Scan for the cell matching the given text and deliver its (X, Y) coordinate at center. 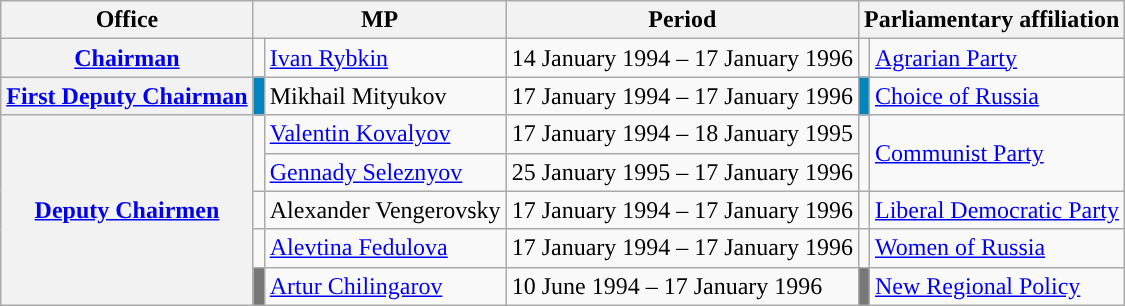
Mikhail Mityukov (385, 96)
17 January 1994 – 18 January 1995 (682, 134)
MP (380, 20)
Alevtina Fedulova (385, 248)
Communist Party (998, 153)
Gennady Seleznyov (385, 172)
Women of Russia (998, 248)
Valentin Kovalyov (385, 134)
25 January 1995 – 17 January 1996 (682, 172)
Deputy Chairmen (127, 210)
New Regional Policy (998, 286)
Ivan Rybkin (385, 58)
Period (682, 20)
First Deputy Chairman (127, 96)
Alexander Vengerovsky (385, 210)
Artur Chilingarov (385, 286)
Chairman (127, 58)
10 June 1994 – 17 January 1996 (682, 286)
14 January 1994 – 17 January 1996 (682, 58)
Choice of Russia (998, 96)
Agrarian Party (998, 58)
Office (127, 20)
Liberal Democratic Party (998, 210)
Parliamentary affiliation (991, 20)
